Locate the cell with the specified text and output its (X, Y) center coordinate. 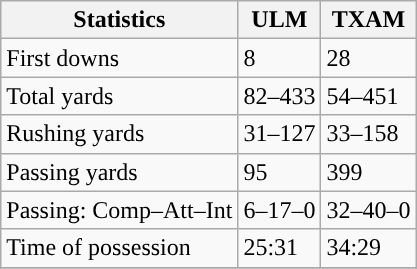
8 (280, 58)
25:31 (280, 248)
Time of possession (120, 248)
Total yards (120, 96)
31–127 (280, 134)
Passing yards (120, 172)
TXAM (368, 20)
82–433 (280, 96)
399 (368, 172)
6–17–0 (280, 210)
32–40–0 (368, 210)
33–158 (368, 134)
Passing: Comp–Att–Int (120, 210)
95 (280, 172)
34:29 (368, 248)
Rushing yards (120, 134)
28 (368, 58)
Statistics (120, 20)
First downs (120, 58)
54–451 (368, 96)
ULM (280, 20)
